Extract the [x, y] coordinate from the center of the cell holding the provided text.  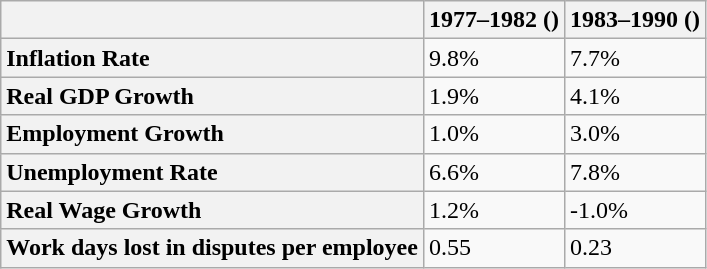
1983–1990 () [634, 20]
1977–1982 () [494, 20]
Work days lost in disputes per employee [212, 248]
Inflation Rate [212, 58]
Real GDP Growth [212, 96]
7.7% [634, 58]
0.23 [634, 248]
-1.0% [634, 210]
7.8% [634, 172]
Unemployment Rate [212, 172]
0.55 [494, 248]
1.9% [494, 96]
Real Wage Growth [212, 210]
6.6% [494, 172]
Employment Growth [212, 134]
4.1% [634, 96]
1.0% [494, 134]
9.8% [494, 58]
3.0% [634, 134]
1.2% [494, 210]
